Determine the [X, Y] coordinate at the center of the cell enclosing the given text.  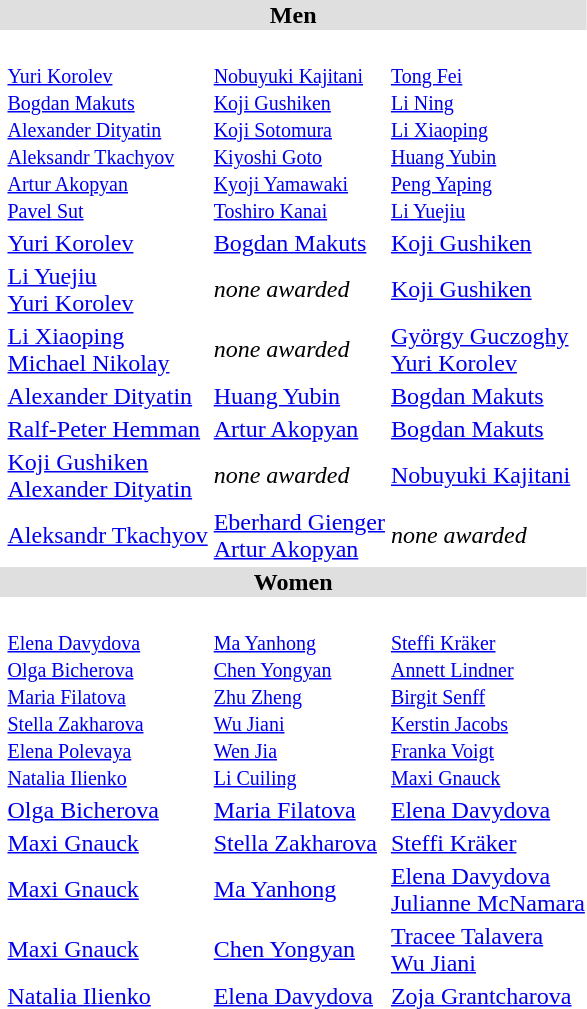
Stella Zakharova [299, 843]
Koji Gushiken Alexander Dityatin [108, 476]
Tracee Talavera Wu Jiani [488, 950]
Steffi KräkerAnnett LindnerBirgit SenffKerstin JacobsFranka VoigtMaxi Gnauck [488, 696]
Aleksandr Tkachyov [108, 536]
Chen Yongyan [299, 950]
Li Xiaoping Michael Nikolay [108, 350]
Elena DavydovaOlga BicherovaMaria FilatovaStella ZakharovaElena PolevayaNatalia Ilienko [108, 696]
Nobuyuki Kajitani [488, 476]
Elena Davydova Julianne McNamara [488, 890]
Alexander Dityatin [108, 396]
Men [293, 15]
Maria Filatova [299, 810]
Olga Bicherova [108, 810]
Huang Yubin [299, 396]
Artur Akopyan [299, 429]
Ma YanhongChen YongyanZhu ZhengWu JianiWen JiaLi Cuiling [299, 696]
Eberhard Gienger Artur Akopyan [299, 536]
Yuri Korolev [108, 243]
György Guczoghy Yuri Korolev [488, 350]
Elena Davydova [488, 810]
Ma Yanhong [299, 890]
Li Yuejiu Yuri Korolev [108, 290]
Tong FeiLi NingLi XiaopingHuang YubinPeng YapingLi Yuejiu [488, 129]
Ralf-Peter Hemman [108, 429]
Steffi Kräker [488, 843]
Women [293, 582]
Nobuyuki KajitaniKoji GushikenKoji SotomuraKiyoshi GotoKyoji YamawakiToshiro Kanai [299, 129]
Yuri KorolevBogdan MakutsAlexander DityatinAleksandr TkachyovArtur AkopyanPavel Sut [108, 129]
